Identify which cell holds the provided text, then report its [X, Y] central coordinate. 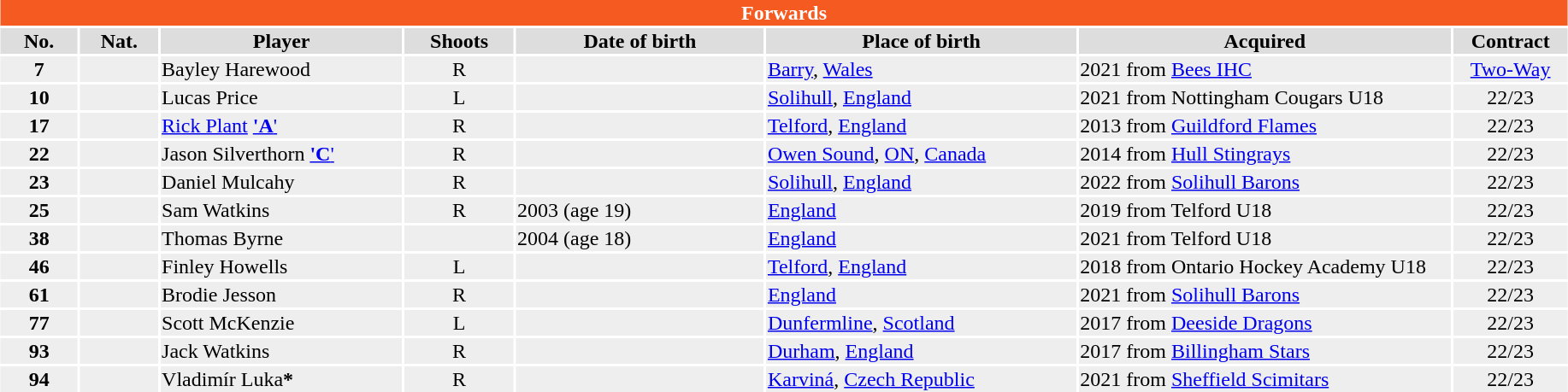
93 [39, 351]
7 [39, 69]
46 [39, 266]
Durham, England [921, 351]
Player [282, 41]
Owen Sound, ON, Canada [921, 154]
2013 from Guildford Flames [1265, 126]
2017 from Billingham Stars [1265, 351]
22 [39, 154]
Dunfermline, Scotland [921, 323]
2004 (age 18) [640, 238]
61 [39, 295]
2003 (age 19) [640, 210]
Acquired [1265, 41]
38 [39, 238]
10 [39, 97]
Bayley Harewood [282, 69]
Shoots [460, 41]
2021 from Telford U18 [1265, 238]
2017 from Deeside Dragons [1265, 323]
2021 from Solihull Barons [1265, 295]
77 [39, 323]
2018 from Ontario Hockey Academy U18 [1265, 266]
Nat. [120, 41]
Contract [1511, 41]
Forwards [783, 13]
No. [39, 41]
2021 from Nottingham Cougars U18 [1265, 97]
Jack Watkins [282, 351]
25 [39, 210]
Karviná, Czech Republic [921, 379]
Brodie Jesson [282, 295]
Date of birth [640, 41]
2014 from Hull Stingrays [1265, 154]
23 [39, 182]
2019 from Telford U18 [1265, 210]
Scott McKenzie [282, 323]
Thomas Byrne [282, 238]
Barry, Wales [921, 69]
94 [39, 379]
Sam Watkins [282, 210]
Finley Howells [282, 266]
Vladimír Luka* [282, 379]
Lucas Price [282, 97]
Daniel Mulcahy [282, 182]
17 [39, 126]
2021 from Sheffield Scimitars [1265, 379]
Jason Silverthorn 'C' [282, 154]
2021 from Bees IHC [1265, 69]
Two-Way [1511, 69]
Place of birth [921, 41]
Rick Plant 'A' [282, 126]
2022 from Solihull Barons [1265, 182]
